Identify which cell holds the provided text, then report its [x, y] central coordinate. 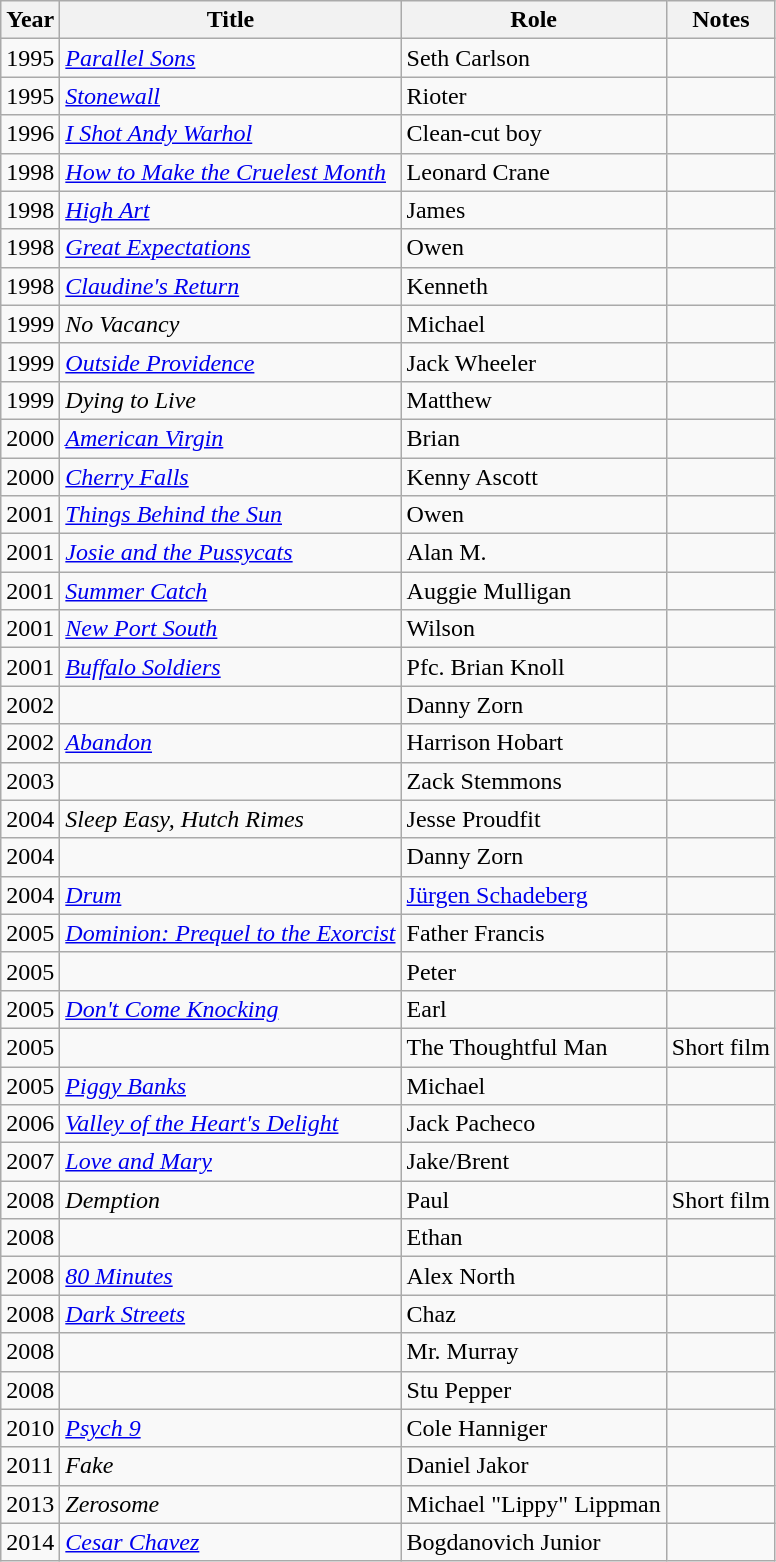
Claudine's Return [230, 286]
Jack Wheeler [534, 362]
Zerosome [230, 1504]
Jesse Proudfit [534, 819]
Dying to Live [230, 400]
Psych 9 [230, 1428]
Summer Catch [230, 591]
Jack Pacheco [534, 1124]
Jake/Brent [534, 1162]
Daniel Jakor [534, 1466]
How to Make the Cruelest Month [230, 172]
Sleep Easy, Hutch Rimes [230, 819]
Zack Stemmons [534, 781]
Valley of the Heart's Delight [230, 1124]
Title [230, 20]
Stu Pepper [534, 1390]
Alan M. [534, 553]
Fake [230, 1466]
2010 [30, 1428]
Outside Providence [230, 362]
Leonard Crane [534, 172]
Stonewall [230, 96]
2003 [30, 781]
Seth Carlson [534, 58]
Don't Come Knocking [230, 1009]
2011 [30, 1466]
Ethan [534, 1238]
Abandon [230, 743]
1996 [30, 134]
Michael "Lippy" Lippman [534, 1504]
80 Minutes [230, 1276]
Paul [534, 1200]
Kenneth [534, 286]
Earl [534, 1009]
Kenny Ascott [534, 477]
Pfc. Brian Knoll [534, 667]
Parallel Sons [230, 58]
American Virgin [230, 438]
Piggy Banks [230, 1085]
Josie and the Pussycats [230, 553]
Clean-cut boy [534, 134]
Notes [720, 20]
Role [534, 20]
Things Behind the Sun [230, 515]
Chaz [534, 1314]
2007 [30, 1162]
Peter [534, 971]
Cole Hanniger [534, 1428]
Alex North [534, 1276]
Great Expectations [230, 248]
Demption [230, 1200]
Bogdanovich Junior [534, 1542]
2013 [30, 1504]
Auggie Mulligan [534, 591]
Drum [230, 895]
New Port South [230, 629]
Year [30, 20]
The Thoughtful Man [534, 1047]
Rioter [534, 96]
Buffalo Soldiers [230, 667]
Harrison Hobart [534, 743]
Wilson [534, 629]
Dominion: Prequel to the Exorcist [230, 933]
James [534, 210]
Matthew [534, 400]
High Art [230, 210]
2006 [30, 1124]
Father Francis [534, 933]
I Shot Andy Warhol [230, 134]
Dark Streets [230, 1314]
Mr. Murray [534, 1352]
Love and Mary [230, 1162]
Cesar Chavez [230, 1542]
Cherry Falls [230, 477]
Jürgen Schadeberg [534, 895]
Brian [534, 438]
No Vacancy [230, 324]
2014 [30, 1542]
